Determine the [x, y] coordinate at the center of the cell enclosing the given text.  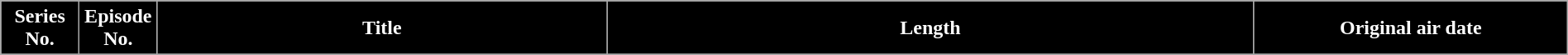
Original air date [1411, 28]
Length [931, 28]
Title [382, 28]
SeriesNo. [40, 28]
EpisodeNo. [117, 28]
